Identify which cell holds the provided text, then report its [x, y] central coordinate. 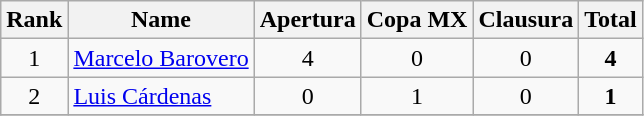
Luis Cárdenas [161, 96]
Apertura [308, 20]
Marcelo Barovero [161, 58]
Rank [34, 20]
Total [611, 20]
Name [161, 20]
Copa MX [417, 20]
2 [34, 96]
Clausura [526, 20]
